Pinpoint the cell where the given text exists, returning its [x, y] midpoint coordinate. 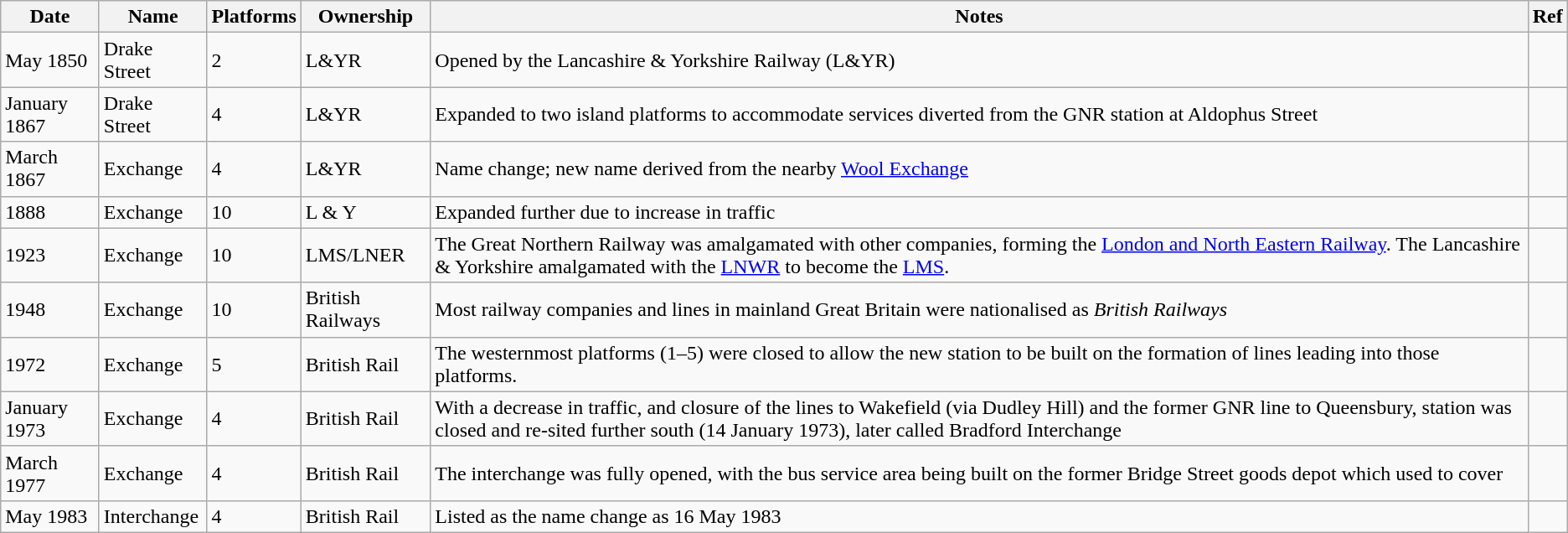
March 1977 [50, 473]
5 [254, 364]
1923 [50, 255]
L & Y [365, 212]
1972 [50, 364]
Interchange [152, 516]
The interchange was fully opened, with the bus service area being built on the former Bridge Street goods depot which used to cover [979, 473]
Date [50, 17]
May 1850 [50, 60]
Ownership [365, 17]
British Railways [365, 310]
The westernmost platforms (1–5) were closed to allow the new station to be built on the formation of lines leading into those platforms. [979, 364]
Ref [1548, 17]
Most railway companies and lines in mainland Great Britain were nationalised as British Railways [979, 310]
March 1867 [50, 169]
Name [152, 17]
January 1973 [50, 419]
1888 [50, 212]
May 1983 [50, 516]
Listed as the name change as 16 May 1983 [979, 516]
Expanded to two island platforms to accommodate services diverted from the GNR station at Aldophus Street [979, 114]
Notes [979, 17]
Platforms [254, 17]
1948 [50, 310]
Name change; new name derived from the nearby Wool Exchange [979, 169]
January 1867 [50, 114]
LMS/LNER [365, 255]
Opened by the Lancashire & Yorkshire Railway (L&YR) [979, 60]
2 [254, 60]
Expanded further due to increase in traffic [979, 212]
